Provide the [X, Y] coordinate of the cell's center where the given text is located.  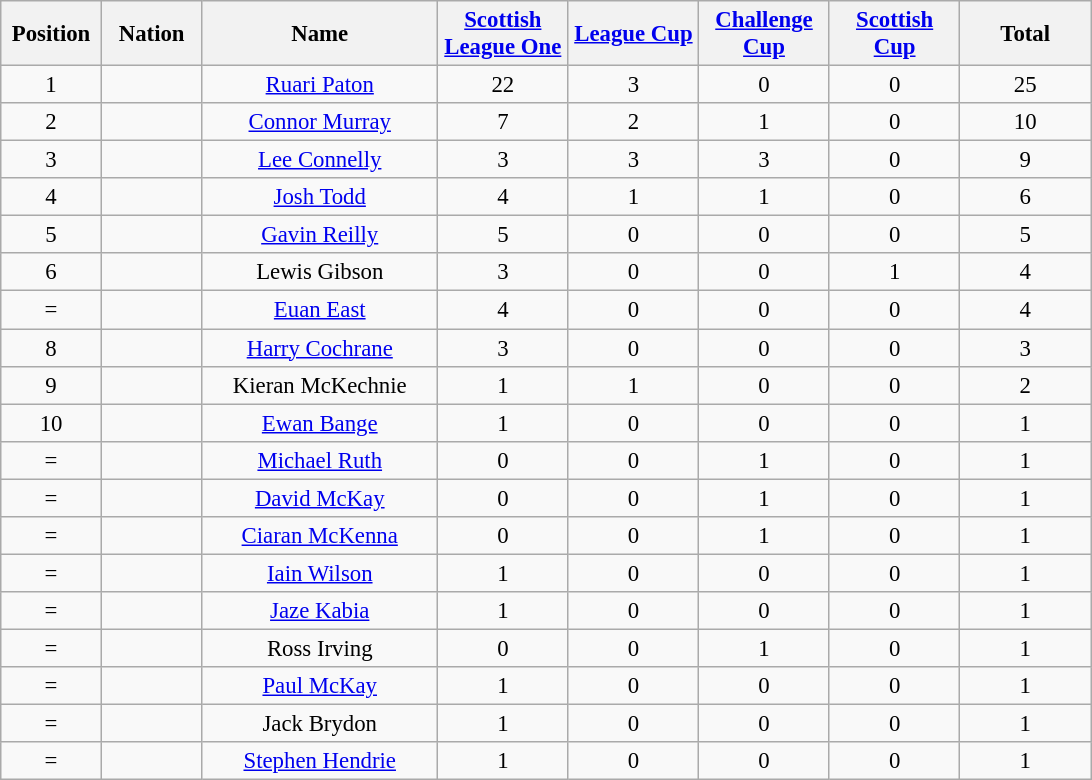
Ross Irving [320, 648]
Harry Cochrane [320, 348]
Name [320, 34]
Connor Murray [320, 122]
Lewis Gibson [320, 273]
Lee Connelly [320, 160]
Challenge Cup [764, 34]
Ruari Paton [320, 85]
Jaze Kabia [320, 611]
Scottish League One [504, 34]
Josh Todd [320, 197]
Jack Brydon [320, 724]
8 [52, 348]
Stephen Hendrie [320, 761]
7 [504, 122]
Ciaran McKenna [320, 536]
League Cup [634, 34]
Scottish Cup [894, 34]
Kieran McKechnie [320, 385]
Euan East [320, 310]
Ewan Bange [320, 423]
Paul McKay [320, 686]
25 [1026, 85]
Position [52, 34]
Total [1026, 34]
Iain Wilson [320, 573]
Michael Ruth [320, 460]
22 [504, 85]
David McKay [320, 498]
Gavin Reilly [320, 235]
Nation [152, 34]
